Scan for the cell matching the given text and deliver its [x, y] coordinate at center. 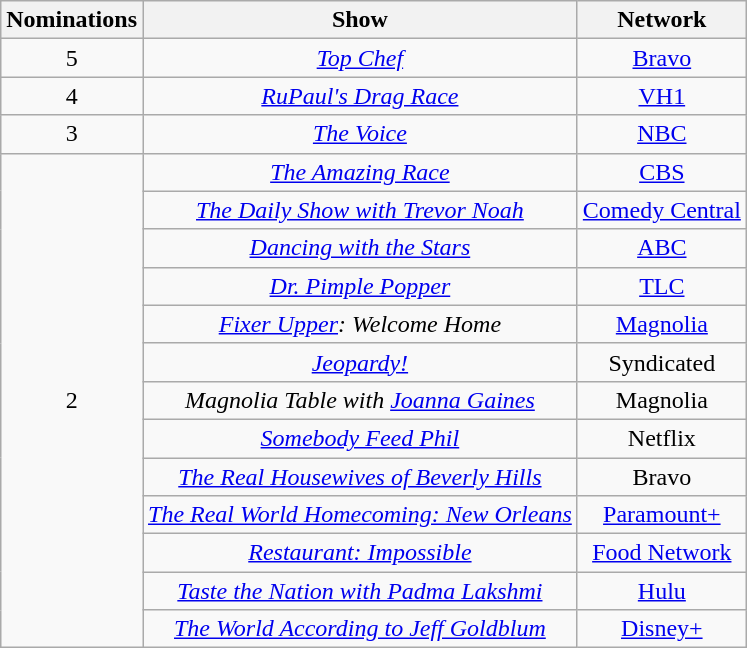
The Daily Show with Trevor Noah [360, 210]
2 [72, 400]
Disney+ [662, 629]
CBS [662, 172]
Fixer Upper: Welcome Home [360, 324]
The World According to Jeff Goldblum [360, 629]
Syndicated [662, 362]
Magnolia Table with Joanna Gaines [360, 400]
5 [72, 58]
ABC [662, 248]
Top Chef [360, 58]
The Voice [360, 134]
NBC [662, 134]
Restaurant: Impossible [360, 553]
Dr. Pimple Popper [360, 286]
The Real Housewives of Beverly Hills [360, 477]
Somebody Feed Phil [360, 438]
The Real World Homecoming: New Orleans [360, 515]
Hulu [662, 591]
Comedy Central [662, 210]
VH1 [662, 96]
Taste the Nation with Padma Lakshmi [360, 591]
Food Network [662, 553]
Jeopardy! [360, 362]
The Amazing Race [360, 172]
RuPaul's Drag Race [360, 96]
3 [72, 134]
Show [360, 20]
Netflix [662, 438]
Network [662, 20]
Nominations [72, 20]
Paramount+ [662, 515]
4 [72, 96]
Dancing with the Stars [360, 248]
TLC [662, 286]
